Detect which cell encompasses the target text, then output its (x, y) center coordinate. 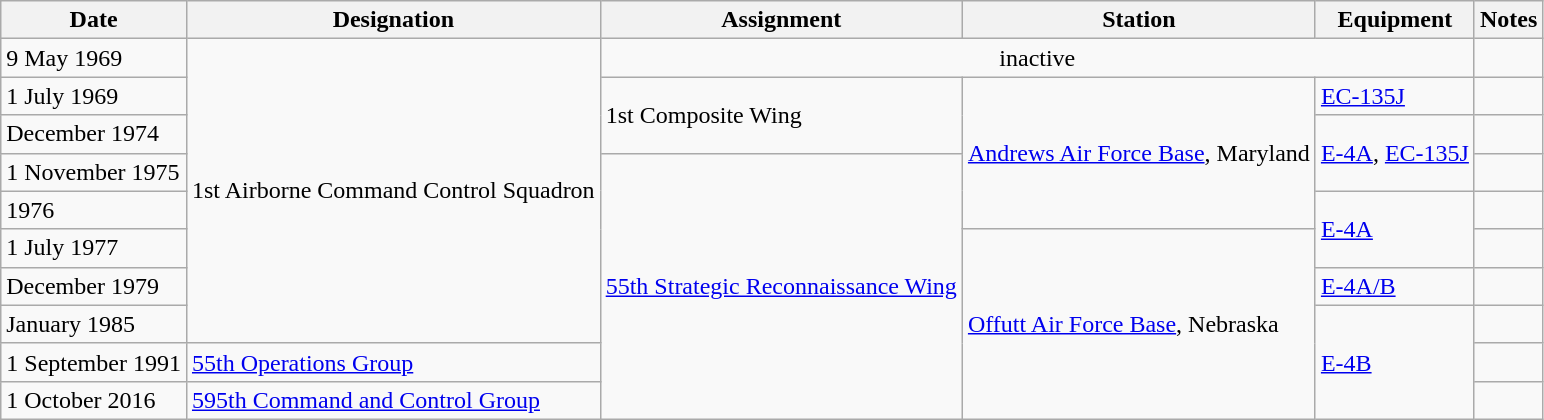
1 November 1975 (94, 172)
55th Strategic Reconnaissance Wing (781, 286)
Designation (393, 20)
December 1974 (94, 134)
Date (94, 20)
December 1979 (94, 286)
55th Operations Group (393, 362)
1st Airborne Command Control Squadron (393, 191)
1 July 1969 (94, 96)
Andrews Air Force Base, Maryland (1138, 153)
1 July 1977 (94, 248)
EC-135J (1394, 96)
Equipment (1394, 20)
1st Composite Wing (781, 115)
E-4A/B (1394, 286)
595th Command and Control Group (393, 400)
1 October 2016 (94, 400)
Notes (1508, 20)
1976 (94, 210)
Offutt Air Force Base, Nebraska (1138, 324)
E-4A (1394, 229)
January 1985 (94, 324)
1 September 1991 (94, 362)
inactive (1037, 58)
E-4A, EC-135J (1394, 153)
Station (1138, 20)
E-4B (1394, 362)
9 May 1969 (94, 58)
Assignment (781, 20)
